Determine the (X, Y) coordinate at the center of the cell enclosing the given text.  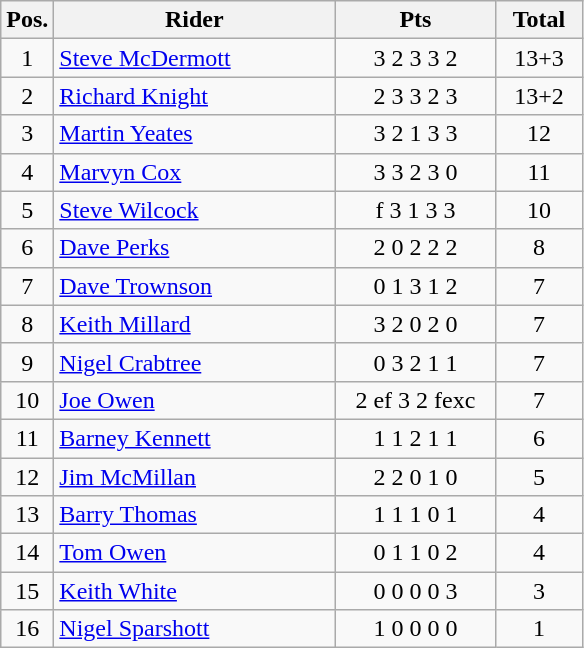
2 2 0 1 0 (416, 477)
Nigel Sparshott (194, 629)
Steve Wilcock (194, 210)
2 ef 3 2 fexc (416, 400)
2 0 2 2 2 (416, 248)
Jim McMillan (194, 477)
9 (28, 362)
0 1 1 0 2 (416, 553)
Pts (416, 20)
Dave Perks (194, 248)
3 2 1 3 3 (416, 134)
14 (28, 553)
Keith Millard (194, 324)
13+2 (539, 96)
2 3 3 2 3 (416, 96)
Keith White (194, 591)
Nigel Crabtree (194, 362)
Joe Owen (194, 400)
3 2 0 2 0 (416, 324)
Tom Owen (194, 553)
1 1 1 0 1 (416, 515)
f 3 1 3 3 (416, 210)
Martin Yeates (194, 134)
Barney Kennett (194, 438)
15 (28, 591)
0 3 2 1 1 (416, 362)
13+3 (539, 58)
3 2 3 3 2 (416, 58)
Total (539, 20)
1 1 2 1 1 (416, 438)
16 (28, 629)
Dave Trownson (194, 286)
Pos. (28, 20)
1 0 0 0 0 (416, 629)
0 1 3 1 2 (416, 286)
Steve McDermott (194, 58)
Richard Knight (194, 96)
Marvyn Cox (194, 172)
0 0 0 0 3 (416, 591)
3 3 2 3 0 (416, 172)
Rider (194, 20)
13 (28, 515)
Barry Thomas (194, 515)
2 (28, 96)
